Search for the cell housing the specified text and yield its [X, Y] center coordinate. 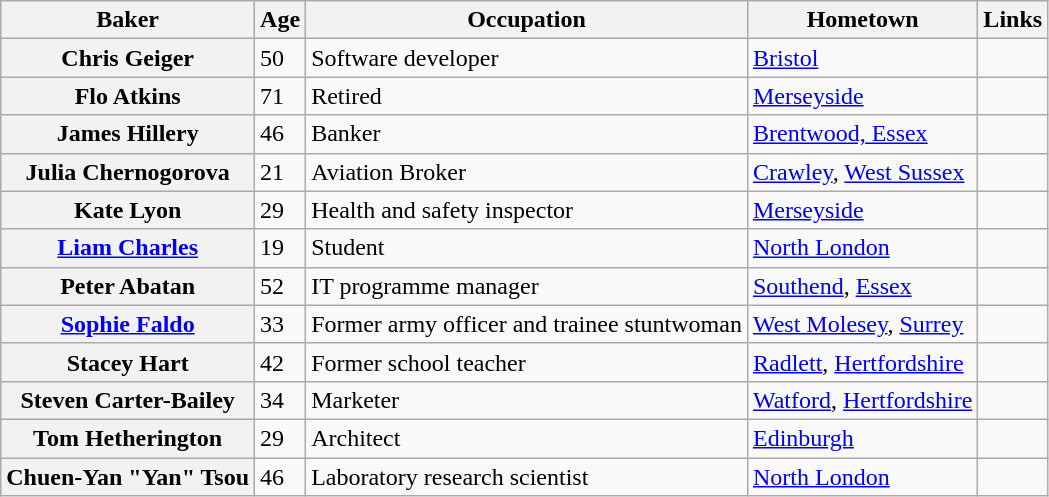
Architect [527, 438]
Software developer [527, 58]
Chris Geiger [128, 58]
33 [280, 324]
Tom Hetherington [128, 438]
Hometown [862, 20]
Former army officer and trainee stuntwoman [527, 324]
Southend, Essex [862, 286]
Brentwood, Essex [862, 134]
Retired [527, 96]
Banker [527, 134]
Former school teacher [527, 362]
James Hillery [128, 134]
Student [527, 248]
Radlett, Hertfordshire [862, 362]
50 [280, 58]
Links [1013, 20]
Aviation Broker [527, 172]
Baker [128, 20]
Flo Atkins [128, 96]
Chuen-Yan "Yan" Tsou [128, 477]
Steven Carter-Bailey [128, 400]
Watford, Hertfordshire [862, 400]
West Molesey, Surrey [862, 324]
Sophie Faldo [128, 324]
Stacey Hart [128, 362]
Bristol [862, 58]
52 [280, 286]
Marketer [527, 400]
19 [280, 248]
Edinburgh [862, 438]
42 [280, 362]
IT programme manager [527, 286]
71 [280, 96]
Peter Abatan [128, 286]
Liam Charles [128, 248]
Health and safety inspector [527, 210]
21 [280, 172]
Occupation [527, 20]
Laboratory research scientist [527, 477]
Age [280, 20]
Kate Lyon [128, 210]
Crawley, West Sussex [862, 172]
34 [280, 400]
Julia Chernogorova [128, 172]
